Scan for the cell matching the given text and deliver its (x, y) coordinate at center. 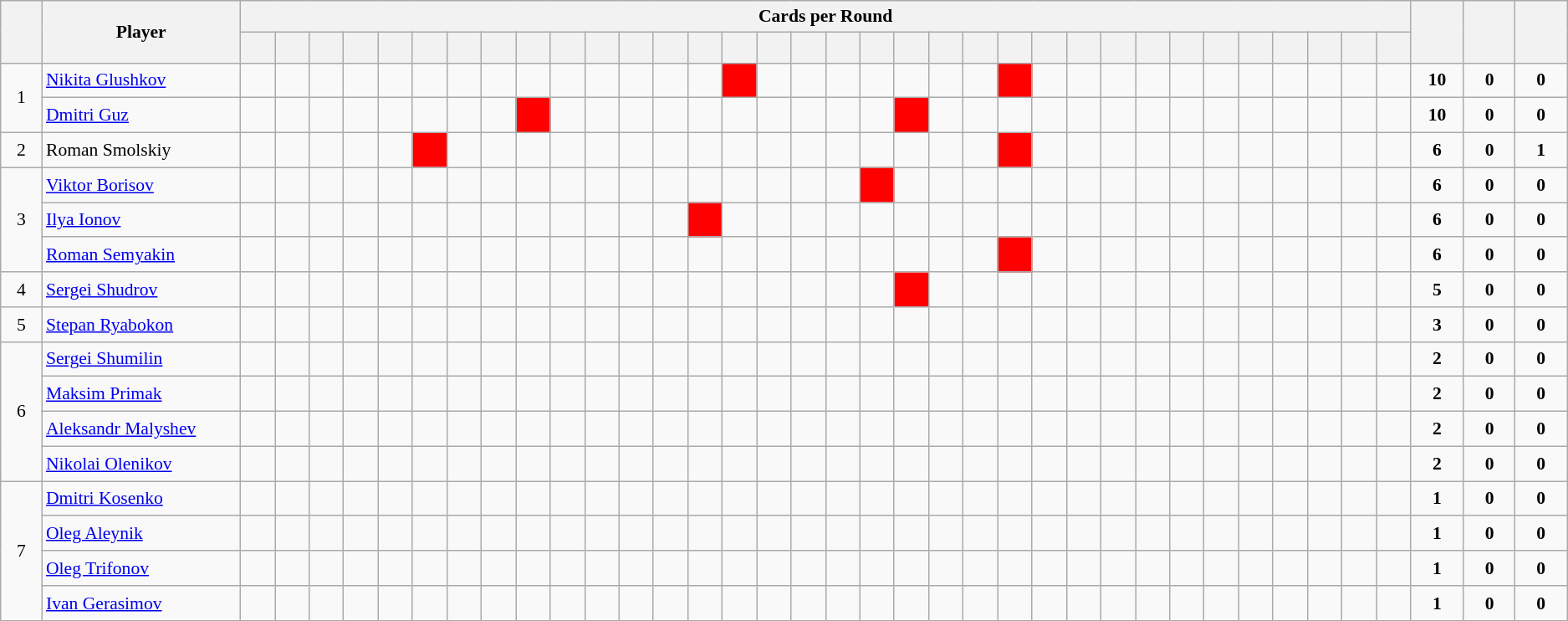
4 (22, 290)
Ilya Ionov (140, 220)
Oleg Aleynik (140, 534)
Viktor Borisov (140, 185)
Player (140, 32)
Roman Semyakin (140, 255)
Dmitri Guz (140, 115)
Roman Smolskiy (140, 151)
Cards per Round (825, 17)
Stepan Ryabokon (140, 325)
Nikita Glushkov (140, 80)
Sergei Shumilin (140, 359)
Sergei Shudrov (140, 290)
Oleg Trifonov (140, 568)
Dmitri Kosenko (140, 499)
Maksim Primak (140, 394)
7 (22, 551)
Ivan Gerasimov (140, 603)
Aleksandr Malyshev (140, 429)
Nikolai Olenikov (140, 464)
